Extract the [x, y] coordinate from the center of the cell holding the provided text.  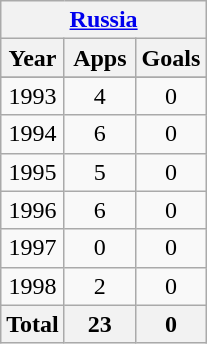
Apps [100, 58]
1998 [33, 286]
Total [33, 324]
4 [100, 96]
1994 [33, 134]
Year [33, 58]
23 [100, 324]
Goals [170, 58]
1997 [33, 248]
1995 [33, 172]
Russia [104, 20]
1993 [33, 96]
5 [100, 172]
1996 [33, 210]
2 [100, 286]
